Determine the (X, Y) coordinate at the center of the cell enclosing the given text.  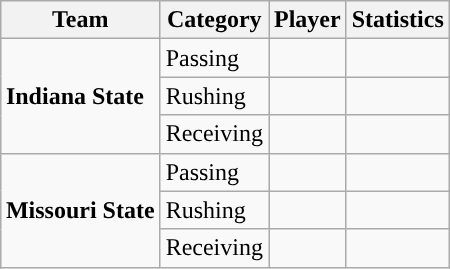
Category (214, 20)
Statistics (398, 20)
Team (80, 20)
Indiana State (80, 96)
Player (307, 20)
Missouri State (80, 210)
